Pinpoint the cell where the given text exists, returning its [X, Y] midpoint coordinate. 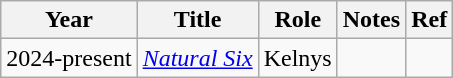
2024-present [69, 58]
Role [298, 20]
Notes [371, 20]
Ref [430, 20]
Year [69, 20]
Title [198, 20]
Kelnys [298, 58]
Natural Six [198, 58]
